For the text-containing cell, return its midpoint in [X, Y] coordinate format. 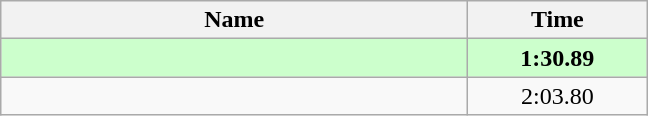
Name [234, 20]
Time [558, 20]
2:03.80 [558, 96]
1:30.89 [558, 58]
